Return [X, Y] of the center of cell containing provided text 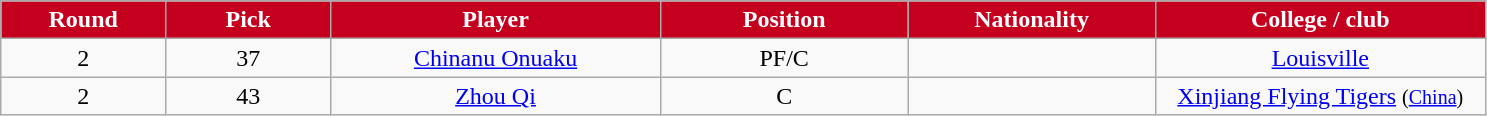
43 [248, 96]
Round [84, 20]
Zhou Qi [496, 96]
C [784, 96]
Louisville [1320, 58]
Pick [248, 20]
College / club [1320, 20]
Position [784, 20]
Nationality [1032, 20]
37 [248, 58]
PF/C [784, 58]
Chinanu Onuaku [496, 58]
Xinjiang Flying Tigers (China) [1320, 96]
Player [496, 20]
